For the text-containing cell, return its midpoint in [X, Y] coordinate format. 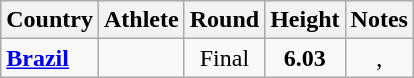
Country [50, 20]
Brazil [50, 58]
Round [224, 20]
Final [224, 58]
Height [305, 20]
Athlete [141, 20]
Notes [379, 20]
6.03 [305, 58]
, [379, 58]
